Return [x, y] of the center of cell containing provided text 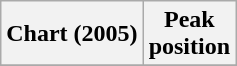
Peakposition [189, 34]
Chart (2005) [72, 34]
